Scan for the cell matching the given text and deliver its [x, y] coordinate at center. 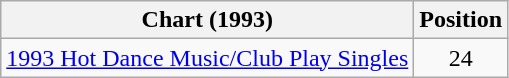
Chart (1993) [208, 20]
Position [461, 20]
24 [461, 58]
1993 Hot Dance Music/Club Play Singles [208, 58]
